Search for the cell housing the specified text and yield its (X, Y) center coordinate. 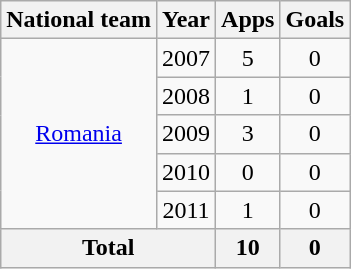
2009 (186, 134)
Goals (315, 20)
2010 (186, 172)
2011 (186, 210)
National team (79, 20)
2007 (186, 58)
Total (108, 248)
Romania (79, 134)
Year (186, 20)
Apps (248, 20)
2008 (186, 96)
3 (248, 134)
10 (248, 248)
5 (248, 58)
